Scan for the cell matching the given text and deliver its [X, Y] coordinate at center. 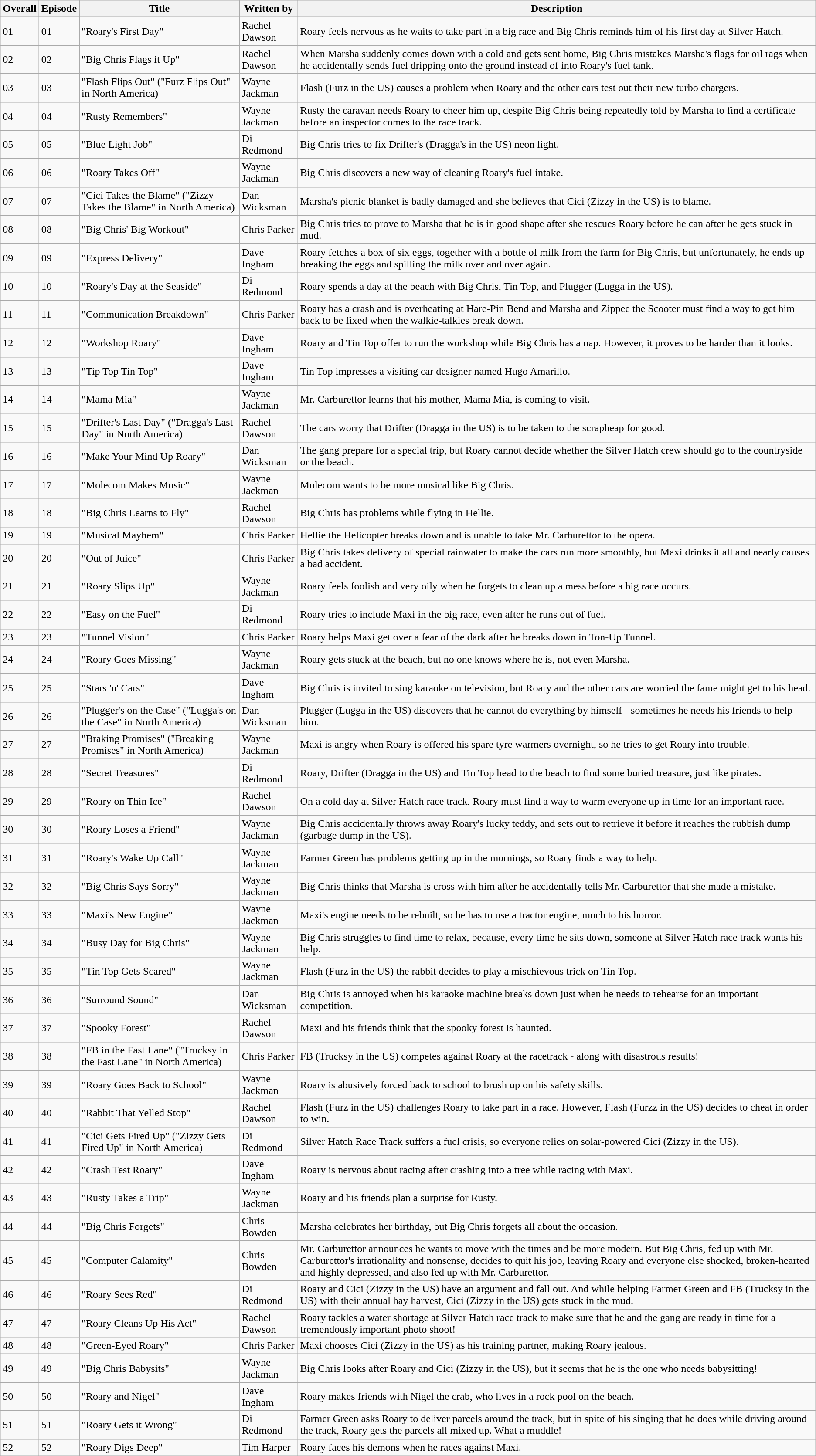
"Stars 'n' Cars" [160, 687]
Mr. Carburettor learns that his mother, Mama Mia, is coming to visit. [557, 400]
Title [160, 9]
Written by [269, 9]
"Rusty Remembers" [160, 116]
Roary feels foolish and very oily when he forgets to clean up a mess before a big race occurs. [557, 586]
"Make Your Mind Up Roary" [160, 457]
"Braking Promises" ("Breaking Promises" in North America) [160, 744]
"Molecom Makes Music" [160, 484]
Maxi's engine needs to be rebuilt, so he has to use a tractor engine, much to his horror. [557, 915]
Molecom wants to be more musical like Big Chris. [557, 484]
Maxi chooses Cici (Zizzy in the US) as his training partner, making Roary jealous. [557, 1346]
"Express Delivery" [160, 258]
"Busy Day for Big Chris" [160, 943]
Plugger (Lugga in the US) discovers that he cannot do everything by himself - sometimes he needs his friends to help him. [557, 716]
"Roary Goes Back to School" [160, 1085]
Marsha's picnic blanket is badly damaged and she believes that Cici (Zizzy in the US) is to blame. [557, 201]
Roary makes friends with Nigel the crab, who lives in a rock pool on the beach. [557, 1397]
Big Chris is annoyed when his karaoke machine breaks down just when he needs to rehearse for an important competition. [557, 999]
"Roary on Thin Ice" [160, 802]
"Rusty Takes a Trip" [160, 1198]
Big Chris is invited to sing karaoke on television, but Roary and the other cars are worried the fame might get to his head. [557, 687]
"Big Chris Babysits" [160, 1368]
"Roary's First Day" [160, 31]
Roary and his friends plan a surprise for Rusty. [557, 1198]
Tin Top impresses a visiting car designer named Hugo Amarillo. [557, 371]
"Crash Test Roary" [160, 1169]
Roary spends a day at the beach with Big Chris, Tin Top, and Plugger (Lugga in the US). [557, 286]
"Plugger's on the Case" ("Lugga's on the Case" in North America) [160, 716]
Tim Harper [269, 1447]
"Big Chris' Big Workout" [160, 229]
"Drifter's Last Day" ("Dragga's Last Day" in North America) [160, 428]
"Roary Digs Deep" [160, 1447]
"Cici Takes the Blame" ("Zizzy Takes the Blame" in North America) [160, 201]
Flash (Furz in the US) causes a problem when Roary and the other cars test out their new turbo chargers. [557, 88]
Marsha celebrates her birthday, but Big Chris forgets all about the occasion. [557, 1226]
"Cici Gets Fired Up" ("Zizzy Gets Fired Up" in North America) [160, 1141]
Roary, Drifter (Dragga in the US) and Tin Top head to the beach to find some buried treasure, just like pirates. [557, 773]
"Secret Treasures" [160, 773]
"Big Chris Flags it Up" [160, 59]
Big Chris struggles to find time to relax, because, every time he sits down, someone at Silver Hatch race track wants his help. [557, 943]
"Tunnel Vision" [160, 637]
Hellie the Helicopter breaks down and is unable to take Mr. Carburettor to the opera. [557, 535]
"Computer Calamity" [160, 1261]
"Spooky Forest" [160, 1028]
"Easy on the Fuel" [160, 614]
"Roary Sees Red" [160, 1295]
Big Chris thinks that Marsha is cross with him after he accidentally tells Mr. Carburettor that she made a mistake. [557, 886]
"FB in the Fast Lane" ("Trucksy in the Fast Lane" in North America) [160, 1056]
Big Chris discovers a new way of cleaning Roary's fuel intake. [557, 173]
"Mama Mia" [160, 400]
"Communication Breakdown" [160, 315]
Episode [59, 9]
The cars worry that Drifter (Dragga in the US) is to be taken to the scrapheap for good. [557, 428]
"Big Chris Forgets" [160, 1226]
Overall [20, 9]
Big Chris has problems while flying in Hellie. [557, 513]
"Roary Takes Off" [160, 173]
"Surround Sound" [160, 999]
"Roary Goes Missing" [160, 660]
Roary faces his demons when he races against Maxi. [557, 1447]
Maxi is angry when Roary is offered his spare tyre warmers overnight, so he tries to get Roary into trouble. [557, 744]
"Blue Light Job" [160, 145]
"Roary and Nigel" [160, 1397]
"Big Chris Says Sorry" [160, 886]
Big Chris looks after Roary and Cici (Zizzy in the US), but it seems that he is the one who needs babysitting! [557, 1368]
Flash (Furz in the US) the rabbit decides to play a mischievous trick on Tin Top. [557, 972]
"Workshop Roary" [160, 342]
Big Chris tries to prove to Marsha that he is in good shape after she rescues Roary before he can after he gets stuck in mud. [557, 229]
Big Chris takes delivery of special rainwater to make the cars run more smoothly, but Maxi drinks it all and nearly causes a bad accident. [557, 558]
"Out of Juice" [160, 558]
Big Chris tries to fix Drifter's (Dragga's in the US) neon light. [557, 145]
"Roary Cleans Up His Act" [160, 1324]
"Flash Flips Out" ("Furz Flips Out" in North America) [160, 88]
Silver Hatch Race Track suffers a fuel crisis, so everyone relies on solar-powered Cici (Zizzy in the US). [557, 1141]
Roary feels nervous as he waits to take part in a big race and Big Chris reminds him of his first day at Silver Hatch. [557, 31]
Description [557, 9]
"Roary's Day at the Seaside" [160, 286]
Roary tries to include Maxi in the big race, even after he runs out of fuel. [557, 614]
Big Chris accidentally throws away Roary's lucky teddy, and sets out to retrieve it before it reaches the rubbish dump (garbage dump in the US). [557, 830]
"Tin Top Gets Scared" [160, 972]
Maxi and his friends think that the spooky forest is haunted. [557, 1028]
The gang prepare for a special trip, but Roary cannot decide whether the Silver Hatch crew should go to the countryside or the beach. [557, 457]
"Roary Gets it Wrong" [160, 1425]
"Rabbit That Yelled Stop" [160, 1113]
Farmer Green has problems getting up in the mornings, so Roary finds a way to help. [557, 858]
"Tip Top Tin Top" [160, 371]
Roary and Tin Top offer to run the workshop while Big Chris has a nap. However, it proves to be harder than it looks. [557, 342]
"Musical Mayhem" [160, 535]
FB (Trucksy in the US) competes against Roary at the racetrack - along with disastrous results! [557, 1056]
Roary helps Maxi get over a fear of the dark after he breaks down in Ton-Up Tunnel. [557, 637]
"Big Chris Learns to Fly" [160, 513]
"Roary's Wake Up Call" [160, 858]
"Roary Loses a Friend" [160, 830]
Flash (Furz in the US) challenges Roary to take part in a race. However, Flash (Furzz in the US) decides to cheat in order to win. [557, 1113]
Roary gets stuck at the beach, but no one knows where he is, not even Marsha. [557, 660]
Roary is abusively forced back to school to brush up on his safety skills. [557, 1085]
Roary is nervous about racing after crashing into a tree while racing with Maxi. [557, 1169]
"Green-Eyed Roary" [160, 1346]
"Roary Slips Up" [160, 586]
"Maxi's New Engine" [160, 915]
On a cold day at Silver Hatch race track, Roary must find a way to warm everyone up in time for an important race. [557, 802]
